Provide the (X, Y) coordinate of the cell's center where the given text is located.  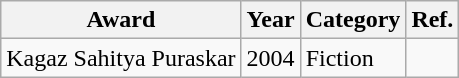
2004 (270, 58)
Category (353, 20)
Year (270, 20)
Kagaz Sahitya Puraskar (121, 58)
Award (121, 20)
Ref. (432, 20)
Fiction (353, 58)
